Return the (X, Y) coordinate for the center point of the cell that contains the specified text.  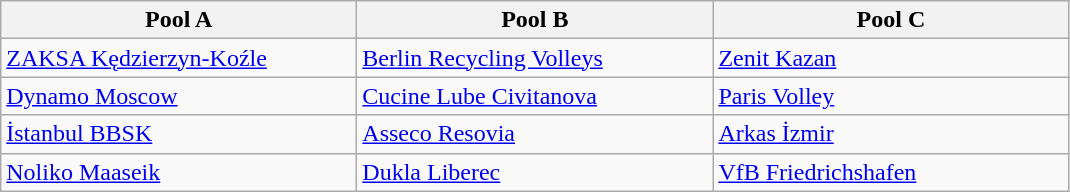
Zenit Kazan (891, 58)
Noliko Maaseik (179, 172)
Dynamo Moscow (179, 96)
Dukla Liberec (535, 172)
Pool A (179, 20)
İstanbul BBSK (179, 134)
ZAKSA Kędzierzyn-Koźle (179, 58)
Asseco Resovia (535, 134)
Berlin Recycling Volleys (535, 58)
Paris Volley (891, 96)
Pool B (535, 20)
Cucine Lube Civitanova (535, 96)
Pool C (891, 20)
VfB Friedrichshafen (891, 172)
Arkas İzmir (891, 134)
